Provide the [x, y] coordinate of the cell's center where the given text is located.  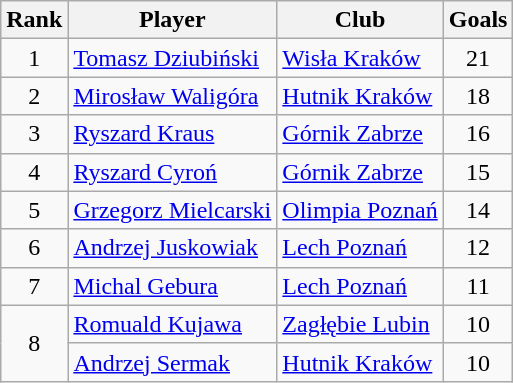
7 [34, 286]
4 [34, 172]
Wisła Kraków [360, 58]
14 [478, 210]
18 [478, 96]
1 [34, 58]
Player [172, 20]
Michal Gebura [172, 286]
Olimpia Poznań [360, 210]
Romuald Kujawa [172, 324]
Zagłębie Lubin [360, 324]
Ryszard Cyroń [172, 172]
5 [34, 210]
Goals [478, 20]
8 [34, 343]
3 [34, 134]
Mirosław Waligóra [172, 96]
21 [478, 58]
Grzegorz Mielcarski [172, 210]
11 [478, 286]
Andrzej Juskowiak [172, 248]
6 [34, 248]
Club [360, 20]
12 [478, 248]
2 [34, 96]
Andrzej Sermak [172, 362]
16 [478, 134]
Ryszard Kraus [172, 134]
Tomasz Dziubiński [172, 58]
Rank [34, 20]
15 [478, 172]
